Find where the given text appears and provide that cell's center as (X, Y) coordinate. 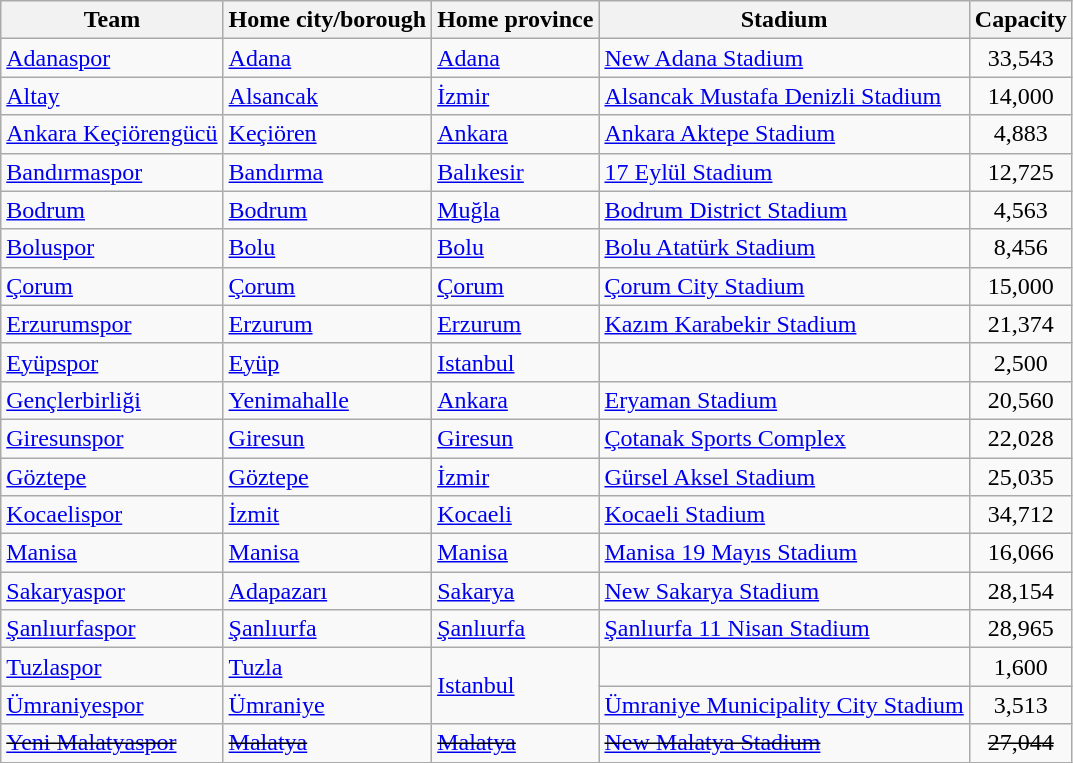
Team (112, 20)
Yenimahalle (328, 400)
New Adana Stadium (784, 58)
Stadium (784, 20)
New Sakarya Stadium (784, 591)
Çorum City Stadium (784, 286)
Manisa 19 Mayıs Stadium (784, 553)
Keçiören (328, 134)
New Malatya Stadium (784, 743)
17 Eylül Stadium (784, 172)
4,563 (1020, 210)
Balıkesir (516, 172)
21,374 (1020, 324)
Alsancak (328, 96)
20,560 (1020, 400)
Eyüpspor (112, 362)
27,044 (1020, 743)
2,500 (1020, 362)
16,066 (1020, 553)
Gençlerbirliği (112, 400)
33,543 (1020, 58)
Eyüp (328, 362)
Alsancak Mustafa Denizli Stadium (784, 96)
Kocaelispor (112, 515)
14,000 (1020, 96)
1,600 (1020, 667)
Şanlıurfaspor (112, 629)
15,000 (1020, 286)
Altay (112, 96)
12,725 (1020, 172)
Eryaman Stadium (784, 400)
Boluspor (112, 248)
Adanaspor (112, 58)
Home province (516, 20)
8,456 (1020, 248)
Şanlıurfa 11 Nisan Stadium (784, 629)
Sakaryaspor (112, 591)
Kocaeli Stadium (784, 515)
Adapazarı (328, 591)
Ümraniye (328, 705)
Bodrum District Stadium (784, 210)
Gürsel Aksel Stadium (784, 477)
22,028 (1020, 438)
25,035 (1020, 477)
Ankara Keçiörengücü (112, 134)
Erzurumspor (112, 324)
Tuzlaspor (112, 667)
Ümraniye Municipality City Stadium (784, 705)
Bolu Atatürk Stadium (784, 248)
Kazım Karabekir Stadium (784, 324)
34,712 (1020, 515)
İzmit (328, 515)
4,883 (1020, 134)
3,513 (1020, 705)
Bandırma (328, 172)
28,965 (1020, 629)
Capacity (1020, 20)
Muğla (516, 210)
Çotanak Sports Complex (784, 438)
Yeni Malatyaspor (112, 743)
28,154 (1020, 591)
Tuzla (328, 667)
Kocaeli (516, 515)
Ankara Aktepe Stadium (784, 134)
Bandırmaspor (112, 172)
Ümraniyespor (112, 705)
Giresunspor (112, 438)
Home city/borough (328, 20)
Sakarya (516, 591)
